Provide the (X, Y) coordinate of the cell's center where the given text is located.  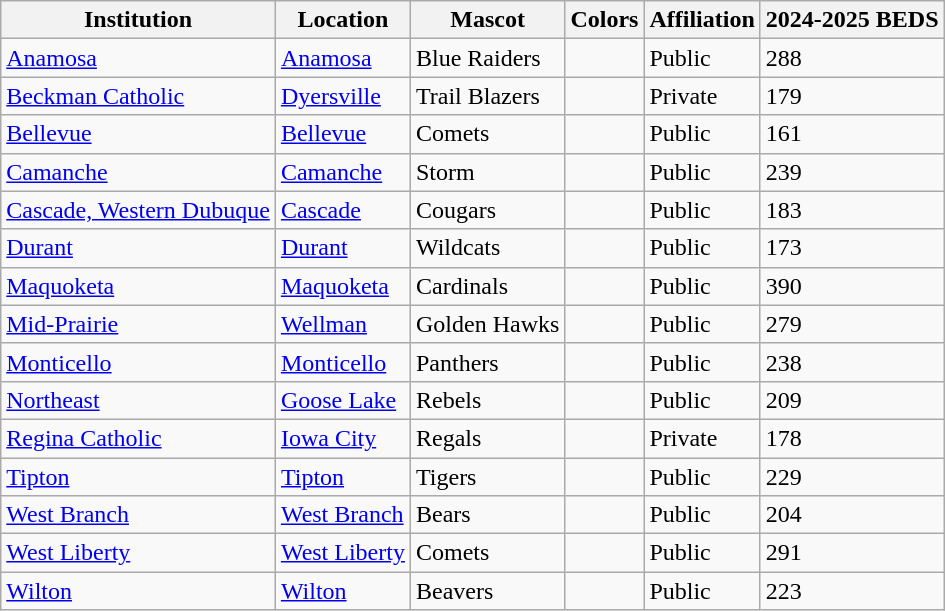
Beckman Catholic (138, 96)
Dyersville (342, 96)
Wellman (342, 324)
291 (852, 553)
Mid-Prairie (138, 324)
Blue Raiders (487, 58)
Regina Catholic (138, 438)
239 (852, 172)
Northeast (138, 400)
288 (852, 58)
204 (852, 515)
Cougars (487, 210)
390 (852, 286)
Colors (604, 20)
183 (852, 210)
Rebels (487, 400)
209 (852, 400)
Cascade (342, 210)
Wildcats (487, 248)
229 (852, 477)
Cascade, Western Dubuque (138, 210)
223 (852, 591)
Panthers (487, 362)
173 (852, 248)
Trail Blazers (487, 96)
Institution (138, 20)
Location (342, 20)
179 (852, 96)
Goose Lake (342, 400)
238 (852, 362)
Golden Hawks (487, 324)
161 (852, 134)
279 (852, 324)
Regals (487, 438)
Affiliation (702, 20)
2024-2025 BEDS (852, 20)
Tigers (487, 477)
Mascot (487, 20)
Beavers (487, 591)
Storm (487, 172)
Cardinals (487, 286)
178 (852, 438)
Iowa City (342, 438)
Bears (487, 515)
